Output the (x, y) coordinate of the center of the cell containing the given text.  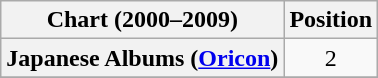
Chart (2000–2009) (142, 20)
2 (331, 58)
Japanese Albums (Oricon) (142, 58)
Position (331, 20)
